Provide the [x, y] coordinate of the cell's center where the given text is located.  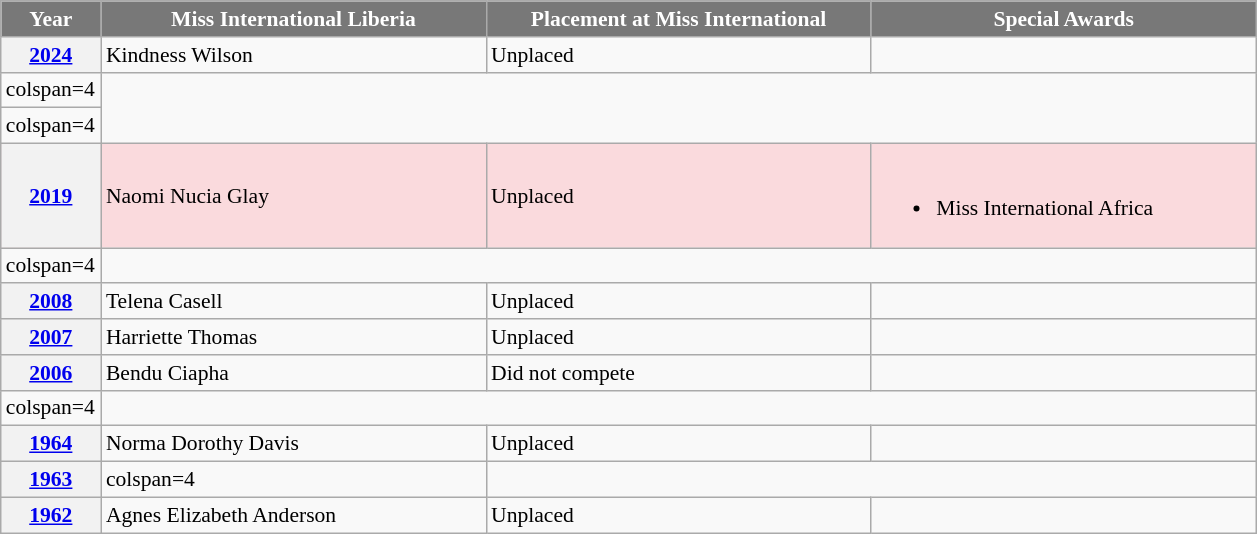
Did not compete [678, 373]
2024 [51, 55]
Telena Casell [294, 302]
Special Awards [1064, 19]
Year [51, 19]
Agnes Elizabeth Anderson [294, 515]
Bendu Ciapha [294, 373]
Naomi Nucia Glay [294, 196]
1963 [51, 480]
Miss International Africa [1064, 196]
Harriette Thomas [294, 337]
1962 [51, 515]
2006 [51, 373]
Kindness Wilson [294, 55]
2008 [51, 302]
Miss International Liberia [294, 19]
2007 [51, 337]
Placement at Miss International [678, 19]
1964 [51, 444]
2019 [51, 196]
Norma Dorothy Davis [294, 444]
